Pinpoint the cell where the given text exists, returning its (x, y) midpoint coordinate. 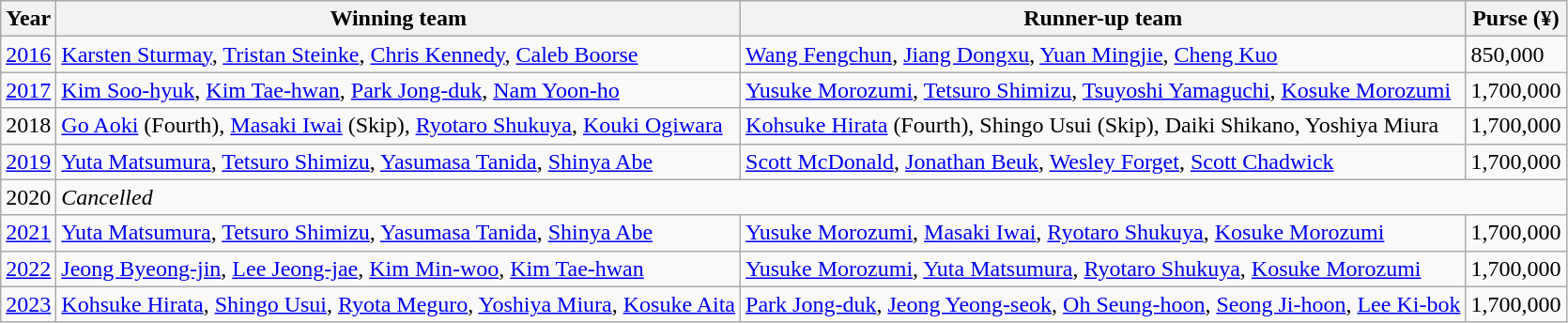
2020 (28, 197)
Winning team (398, 19)
2023 (28, 304)
Runner-up team (1103, 19)
2016 (28, 54)
Karsten Sturmay, Tristan Steinke, Chris Kennedy, Caleb Boorse (398, 54)
2021 (28, 233)
Go Aoki (Fourth), Masaki Iwai (Skip), Ryotaro Shukuya, Kouki Ogiwara (398, 126)
Cancelled (811, 197)
2018 (28, 126)
2022 (28, 269)
Kim Soo-hyuk, Kim Tae-hwan, Park Jong-duk, Nam Yoon-ho (398, 90)
Kohsuke Hirata, Shingo Usui, Ryota Meguro, Yoshiya Miura, Kosuke Aita (398, 304)
Wang Fengchun, Jiang Dongxu, Yuan Mingjie, Cheng Kuo (1103, 54)
Purse (¥) (1515, 19)
850,000 (1515, 54)
Jeong Byeong-jin, Lee Jeong-jae, Kim Min-woo, Kim Tae-hwan (398, 269)
Park Jong-duk, Jeong Yeong-seok, Oh Seung-hoon, Seong Ji-hoon, Lee Ki-bok (1103, 304)
Scott McDonald, Jonathan Beuk, Wesley Forget, Scott Chadwick (1103, 161)
Yusuke Morozumi, Yuta Matsumura, Ryotaro Shukuya, Kosuke Morozumi (1103, 269)
2017 (28, 90)
Yusuke Morozumi, Tetsuro Shimizu, Tsuyoshi Yamaguchi, Kosuke Morozumi (1103, 90)
Year (28, 19)
Kohsuke Hirata (Fourth), Shingo Usui (Skip), Daiki Shikano, Yoshiya Miura (1103, 126)
2019 (28, 161)
Yusuke Morozumi, Masaki Iwai, Ryotaro Shukuya, Kosuke Morozumi (1103, 233)
